Determine the [x, y] coordinate at the center of the cell enclosing the given text.  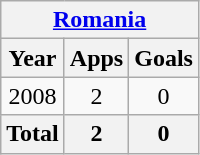
Year [33, 58]
Goals [164, 58]
2008 [33, 96]
Apps [96, 58]
Total [33, 134]
Romania [100, 20]
